Output the [x, y] coordinate of the center of the cell containing the given text.  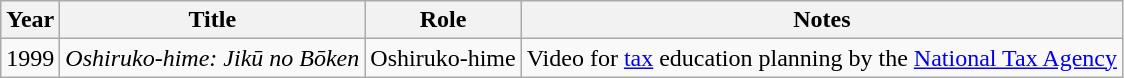
Oshiruko-hime [443, 58]
Title [212, 20]
Role [443, 20]
Notes [822, 20]
Video for tax education planning by the National Tax Agency [822, 58]
1999 [30, 58]
Year [30, 20]
Oshiruko-hime: Jikū no Bōken [212, 58]
